Output the [X, Y] coordinate of the center of the cell containing the given text.  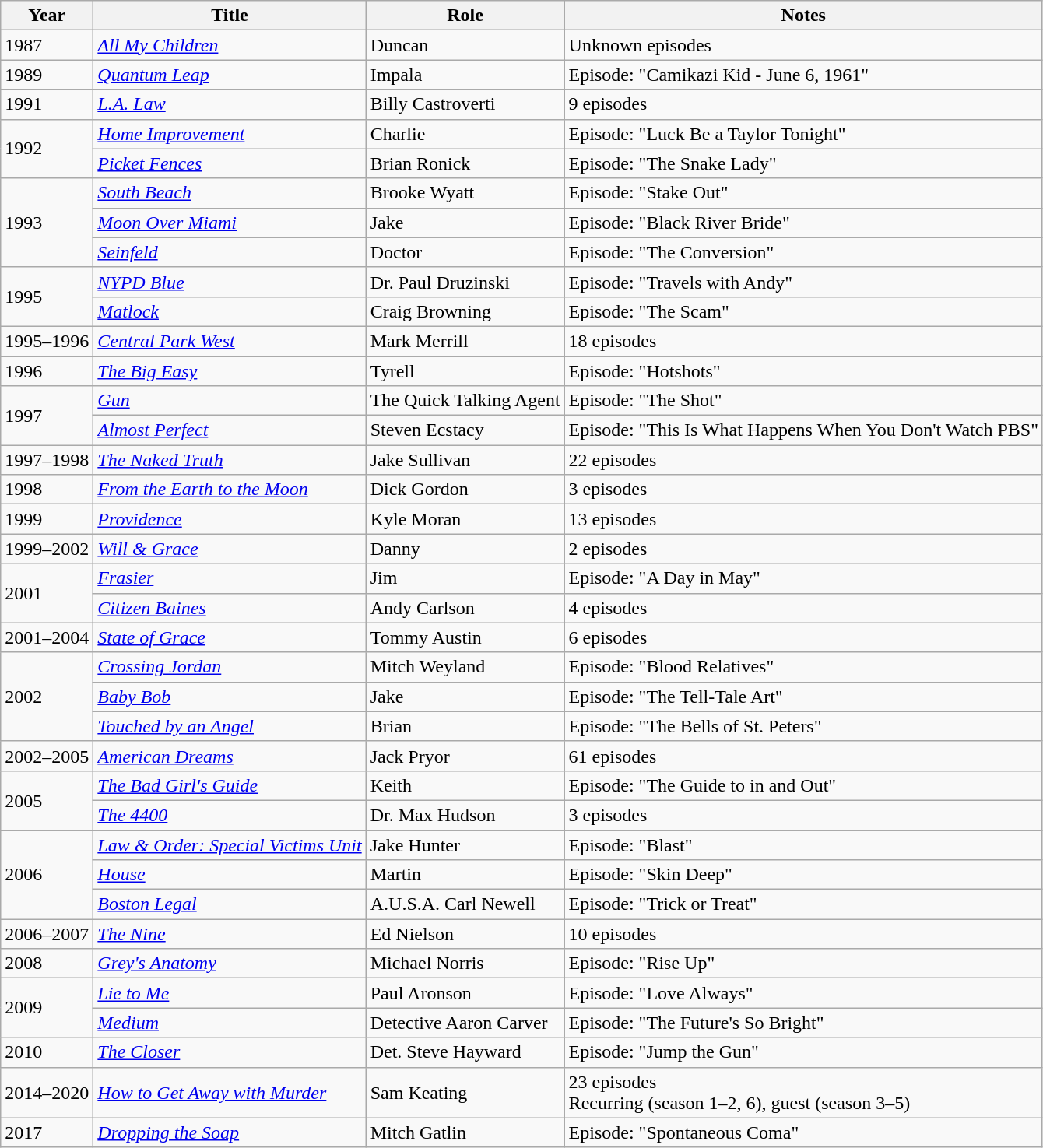
2006 [47, 874]
NYPD Blue [230, 282]
House [230, 875]
Det. Steve Hayward [465, 1052]
Seinfeld [230, 252]
Episode: "The Tell-Tale Art" [803, 697]
1991 [47, 104]
Unknown episodes [803, 45]
South Beach [230, 193]
Providence [230, 519]
Baby Bob [230, 697]
Episode: "Skin Deep" [803, 875]
Episode: "The Shot" [803, 401]
Episode: "Blood Relatives" [803, 667]
Picket Fences [230, 163]
Jack Pryor [465, 756]
Brian [465, 726]
Keith [465, 785]
Brian Ronick [465, 163]
Episode: "Trick or Treat" [803, 904]
Moon Over Miami [230, 223]
Michael Norris [465, 964]
Episode: "Hotshots" [803, 371]
Episode: "The Conversion" [803, 252]
2009 [47, 1008]
A.U.S.A. Carl Newell [465, 904]
1995 [47, 297]
Billy Castroverti [465, 104]
Ed Nielson [465, 934]
Episode: "Spontaneous Coma" [803, 1132]
Law & Order: Special Victims Unit [230, 844]
Tyrell [465, 371]
Episode: "Travels with Andy" [803, 282]
State of Grace [230, 637]
The Big Easy [230, 371]
Duncan [465, 45]
Jake Hunter [465, 844]
1999–2002 [47, 549]
Dr. Paul Druzinski [465, 282]
Doctor [465, 252]
Episode: "Luck Be a Taylor Tonight" [803, 134]
Grey's Anatomy [230, 964]
Episode: "Stake Out" [803, 193]
2014–2020 [47, 1093]
Paul Aronson [465, 993]
Tommy Austin [465, 637]
Title [230, 16]
2001–2004 [47, 637]
1997–1998 [47, 460]
Will & Grace [230, 549]
Craig Browning [465, 311]
1998 [47, 490]
1987 [47, 45]
1996 [47, 371]
From the Earth to the Moon [230, 490]
Central Park West [230, 341]
22 episodes [803, 460]
Brooke Wyatt [465, 193]
Episode: "Blast" [803, 844]
2001 [47, 593]
61 episodes [803, 756]
Jake Sullivan [465, 460]
Kyle Moran [465, 519]
6 episodes [803, 637]
Quantum Leap [230, 75]
Notes [803, 16]
Episode: "This Is What Happens When You Don't Watch PBS" [803, 430]
2008 [47, 964]
Matlock [230, 311]
1992 [47, 149]
Detective Aaron Carver [465, 1023]
1997 [47, 416]
Episode: "Camikazi Kid - June 6, 1961" [803, 75]
How to Get Away with Murder [230, 1093]
Episode: "Love Always" [803, 993]
Dick Gordon [465, 490]
Mitch Weyland [465, 667]
Impala [465, 75]
4 episodes [803, 608]
Home Improvement [230, 134]
10 episodes [803, 934]
The Naked Truth [230, 460]
Dr. Max Hudson [465, 815]
2002–2005 [47, 756]
Gun [230, 401]
L.A. Law [230, 104]
Episode: "Black River Bride" [803, 223]
Episode: "The Guide to in and Out" [803, 785]
Mark Merrill [465, 341]
Episode: "The Future's So Bright" [803, 1023]
Crossing Jordan [230, 667]
Medium [230, 1023]
13 episodes [803, 519]
Almost Perfect [230, 430]
1989 [47, 75]
Martin [465, 875]
Mitch Gatlin [465, 1132]
Andy Carlson [465, 608]
The Bad Girl's Guide [230, 785]
23 episodesRecurring (season 1–2, 6), guest (season 3–5) [803, 1093]
Steven Ecstacy [465, 430]
2017 [47, 1132]
Frasier [230, 578]
1999 [47, 519]
2002 [47, 697]
18 episodes [803, 341]
American Dreams [230, 756]
1993 [47, 223]
9 episodes [803, 104]
The 4400 [230, 815]
Role [465, 16]
Jim [465, 578]
Year [47, 16]
2010 [47, 1052]
Episode: "The Bells of St. Peters" [803, 726]
All My Children [230, 45]
Citizen Baines [230, 608]
Boston Legal [230, 904]
The Quick Talking Agent [465, 401]
2 episodes [803, 549]
Danny [465, 549]
The Closer [230, 1052]
2006–2007 [47, 934]
Episode: "Jump the Gun" [803, 1052]
Sam Keating [465, 1093]
Episode: "Rise Up" [803, 964]
2005 [47, 800]
Dropping the Soap [230, 1132]
Lie to Me [230, 993]
Charlie [465, 134]
The Nine [230, 934]
Episode: "The Snake Lady" [803, 163]
Episode: "The Scam" [803, 311]
Touched by an Angel [230, 726]
1995–1996 [47, 341]
Episode: "A Day in May" [803, 578]
